Identify which cell holds the provided text, then report its [X, Y] central coordinate. 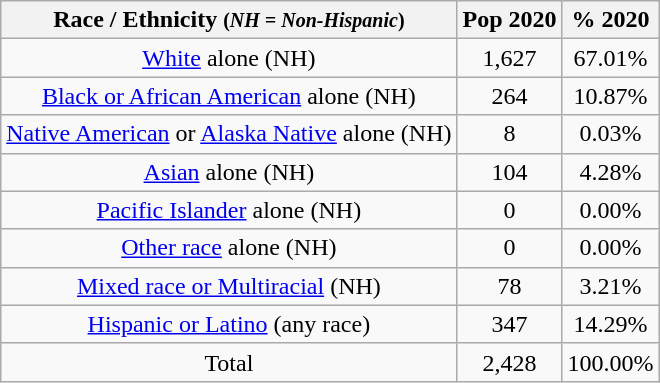
264 [510, 96]
67.01% [610, 58]
2,428 [510, 362]
100.00% [610, 362]
% 2020 [610, 20]
Native American or Alaska Native alone (NH) [229, 134]
1,627 [510, 58]
Mixed race or Multiracial (NH) [229, 286]
White alone (NH) [229, 58]
104 [510, 172]
Race / Ethnicity (NH = Non-Hispanic) [229, 20]
78 [510, 286]
Hispanic or Latino (any race) [229, 324]
4.28% [610, 172]
8 [510, 134]
Asian alone (NH) [229, 172]
0.03% [610, 134]
Pacific Islander alone (NH) [229, 210]
347 [510, 324]
Black or African American alone (NH) [229, 96]
10.87% [610, 96]
Pop 2020 [510, 20]
3.21% [610, 286]
Total [229, 362]
14.29% [610, 324]
Other race alone (NH) [229, 248]
